Return [x, y] of the center of cell containing provided text 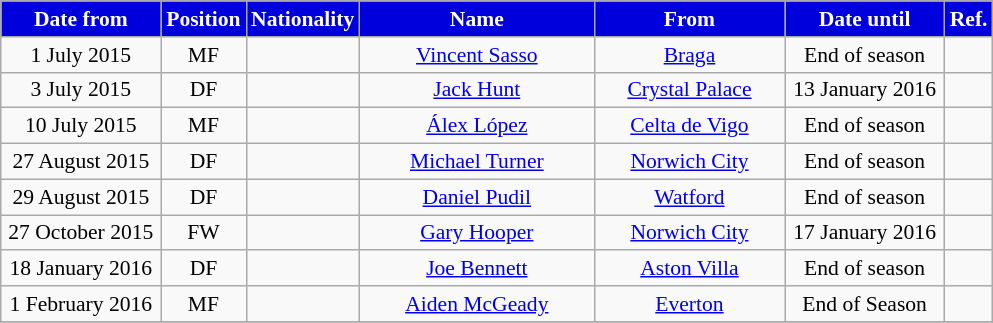
Nationality [302, 19]
18 January 2016 [81, 269]
Date until [865, 19]
Braga [689, 55]
3 July 2015 [81, 90]
Watford [689, 197]
Gary Hooper [476, 233]
27 August 2015 [81, 162]
Aston Villa [689, 269]
Daniel Pudil [476, 197]
Date from [81, 19]
10 July 2015 [81, 126]
Vincent Sasso [476, 55]
13 January 2016 [865, 90]
Jack Hunt [476, 90]
27 October 2015 [81, 233]
End of Season [865, 304]
From [689, 19]
Position [204, 19]
Crystal Palace [689, 90]
29 August 2015 [81, 197]
1 February 2016 [81, 304]
Aiden McGeady [476, 304]
Celta de Vigo [689, 126]
Joe Bennett [476, 269]
Álex López [476, 126]
Everton [689, 304]
Name [476, 19]
Ref. [969, 19]
1 July 2015 [81, 55]
17 January 2016 [865, 233]
Michael Turner [476, 162]
FW [204, 233]
